Return [x, y] of the center of cell containing provided text 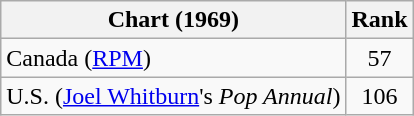
106 [380, 96]
U.S. (Joel Whitburn's Pop Annual) [174, 96]
57 [380, 58]
Chart (1969) [174, 20]
Rank [380, 20]
Canada (RPM) [174, 58]
